Detect which cell encompasses the target text, then output its (x, y) center coordinate. 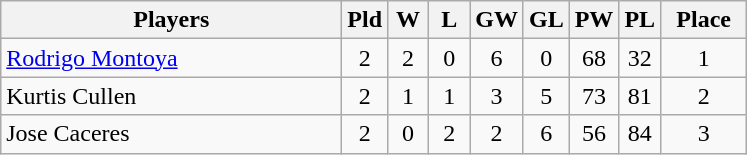
84 (640, 134)
Players (172, 20)
5 (546, 96)
32 (640, 58)
L (450, 20)
Kurtis Cullen (172, 96)
56 (594, 134)
Jose Caceres (172, 134)
GW (497, 20)
73 (594, 96)
81 (640, 96)
Place (704, 20)
Pld (365, 20)
PW (594, 20)
W (408, 20)
68 (594, 58)
GL (546, 20)
Rodrigo Montoya (172, 58)
PL (640, 20)
